Extract the (X, Y) coordinate from the center of the cell holding the provided text.  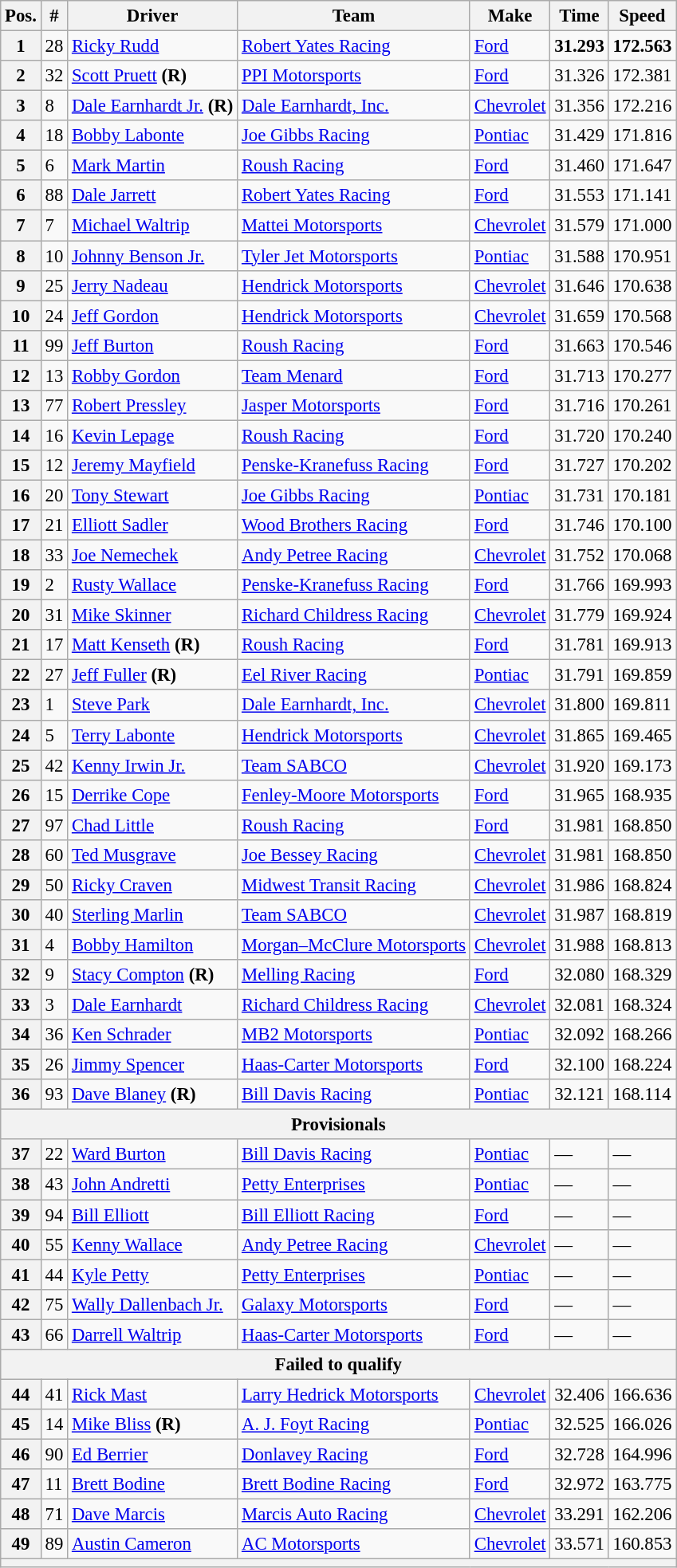
Ted Musgrave (153, 855)
171.647 (643, 166)
32.525 (579, 1425)
Rusty Wallace (153, 585)
170.261 (643, 406)
Dave Blaney (R) (153, 1094)
Team (354, 16)
32.100 (579, 1065)
Failed to qualify (338, 1365)
Scott Pruett (R) (153, 76)
31.865 (579, 735)
Derrike Cope (153, 795)
169.924 (643, 615)
31.659 (579, 316)
35 (21, 1065)
31.986 (579, 885)
Ed Berrier (153, 1454)
Mike Skinner (153, 615)
Dave Marcis (153, 1515)
Matt Kenseth (R) (153, 645)
Jeff Burton (153, 345)
Jimmy Spencer (153, 1065)
162.206 (643, 1515)
32.972 (579, 1484)
97 (54, 825)
172.381 (643, 76)
31.326 (579, 76)
Stacy Compton (R) (153, 975)
166.026 (643, 1425)
31.731 (579, 495)
Joe Bessey Racing (354, 855)
Tyler Jet Motorsports (354, 256)
31.988 (579, 945)
Wood Brothers Racing (354, 525)
170.546 (643, 345)
PPI Motorsports (354, 76)
Jeff Fuller (R) (153, 675)
170.951 (643, 256)
Sterling Marlin (153, 915)
Johnny Benson Jr. (153, 256)
# (54, 16)
Brett Bodine (153, 1484)
Pos. (21, 16)
Bill Elliott (153, 1215)
168.114 (643, 1094)
31.720 (579, 435)
Bill Elliott Racing (354, 1215)
Robert Pressley (153, 406)
169.993 (643, 585)
29 (21, 885)
49 (21, 1544)
37 (21, 1155)
Rick Mast (153, 1394)
168.224 (643, 1065)
39 (21, 1215)
48 (21, 1515)
32.728 (579, 1454)
31.766 (579, 585)
171.816 (643, 136)
MB2 Motorsports (354, 1035)
163.775 (643, 1484)
31.356 (579, 106)
Donlavey Racing (354, 1454)
Brett Bodine Racing (354, 1484)
Jasper Motorsports (354, 406)
160.853 (643, 1544)
Dale Jarrett (153, 195)
Driver (153, 16)
170.100 (643, 525)
Ward Burton (153, 1155)
33.571 (579, 1544)
Elliott Sadler (153, 525)
31.646 (579, 285)
171.000 (643, 226)
31.713 (579, 375)
Chad Little (153, 825)
38 (21, 1185)
32.406 (579, 1394)
31.293 (579, 46)
Terry Labonte (153, 735)
168.819 (643, 915)
Morgan–McClure Motorsports (354, 945)
66 (54, 1334)
169.913 (643, 645)
31.965 (579, 795)
170.181 (643, 495)
88 (54, 195)
169.811 (643, 705)
Time (579, 16)
Speed (643, 16)
170.240 (643, 435)
172.563 (643, 46)
168.935 (643, 795)
46 (21, 1454)
Dale Earnhardt (153, 1005)
31.460 (579, 166)
171.141 (643, 195)
168.813 (643, 945)
71 (54, 1515)
Midwest Transit Racing (354, 885)
31.779 (579, 615)
Marcis Auto Racing (354, 1515)
32.121 (579, 1094)
31.429 (579, 136)
Jeremy Mayfield (153, 466)
55 (54, 1244)
23 (21, 705)
Fenley-Moore Motorsports (354, 795)
Jeff Gordon (153, 316)
77 (54, 406)
168.329 (643, 975)
Bobby Hamilton (153, 945)
31.791 (579, 675)
172.216 (643, 106)
Jerry Nadeau (153, 285)
Darrell Waltrip (153, 1334)
Make (510, 16)
Dale Earnhardt Jr. (R) (153, 106)
33.291 (579, 1515)
31.752 (579, 556)
31.920 (579, 765)
31.800 (579, 705)
31.553 (579, 195)
Ricky Craven (153, 885)
45 (21, 1425)
19 (21, 585)
Mark Martin (153, 166)
Michael Waltrip (153, 226)
31.781 (579, 645)
31.588 (579, 256)
Kenny Wallace (153, 1244)
169.465 (643, 735)
Robby Gordon (153, 375)
Kenny Irwin Jr. (153, 765)
Eel River Racing (354, 675)
60 (54, 855)
47 (21, 1484)
A. J. Foyt Racing (354, 1425)
31.663 (579, 345)
170.568 (643, 316)
Mattei Motorsports (354, 226)
170.277 (643, 375)
89 (54, 1544)
31.716 (579, 406)
Austin Cameron (153, 1544)
Mike Bliss (R) (153, 1425)
Melling Racing (354, 975)
Provisionals (338, 1125)
164.996 (643, 1454)
Ricky Rudd (153, 46)
Galaxy Motorsports (354, 1304)
93 (54, 1094)
168.824 (643, 885)
50 (54, 885)
75 (54, 1304)
AC Motorsports (354, 1544)
32.080 (579, 975)
168.266 (643, 1035)
170.638 (643, 285)
30 (21, 915)
Kevin Lepage (153, 435)
Wally Dallenbach Jr. (153, 1304)
Team Menard (354, 375)
170.202 (643, 466)
169.859 (643, 675)
32.081 (579, 1005)
Ken Schrader (153, 1035)
99 (54, 345)
Steve Park (153, 705)
31.727 (579, 466)
32.092 (579, 1035)
Bobby Labonte (153, 136)
31.579 (579, 226)
90 (54, 1454)
166.636 (643, 1394)
Larry Hedrick Motorsports (354, 1394)
169.173 (643, 765)
168.324 (643, 1005)
94 (54, 1215)
31.746 (579, 525)
Tony Stewart (153, 495)
Kyle Petty (153, 1275)
170.068 (643, 556)
Joe Nemechek (153, 556)
John Andretti (153, 1185)
34 (21, 1035)
31.987 (579, 915)
